Identify which cell holds the provided text, then report its (X, Y) central coordinate. 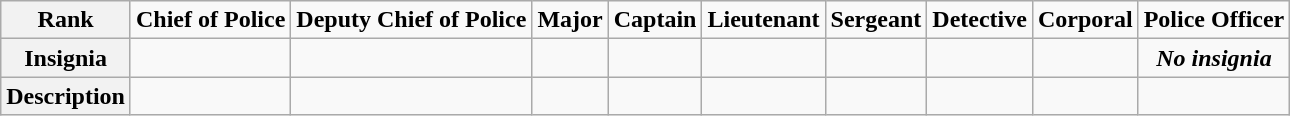
Insignia (66, 58)
Captain (655, 20)
Lieutenant (764, 20)
Chief of Police (210, 20)
Detective (980, 20)
Corporal (1085, 20)
Sergeant (876, 20)
No insignia (1214, 58)
Major (570, 20)
Rank (66, 20)
Police Officer (1214, 20)
Deputy Chief of Police (412, 20)
Description (66, 96)
